Find where the given text appears and provide that cell's center as (X, Y) coordinate. 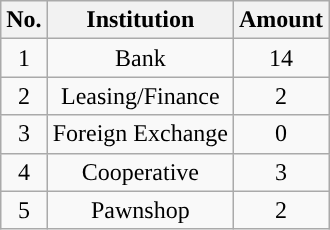
Pawnshop (140, 210)
Cooperative (140, 172)
Leasing/Finance (140, 96)
No. (24, 20)
Bank (140, 58)
5 (24, 210)
4 (24, 172)
Amount (282, 20)
0 (282, 134)
1 (24, 58)
14 (282, 58)
Foreign Exchange (140, 134)
Institution (140, 20)
